Search for the cell housing the specified text and yield its (X, Y) center coordinate. 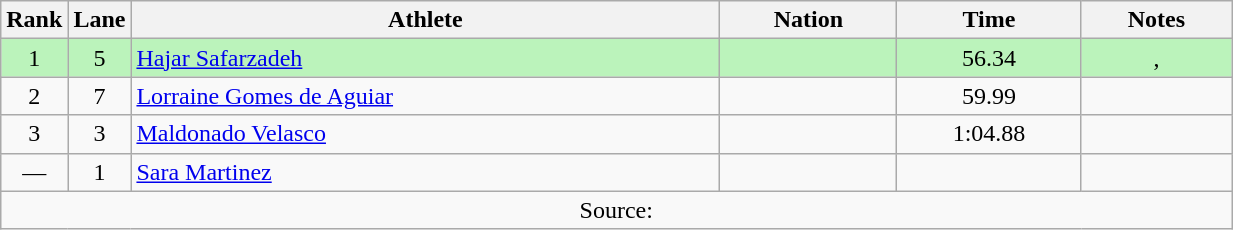
Rank (34, 20)
59.99 (989, 96)
5 (100, 58)
Maldonado Velasco (426, 134)
Lorraine Gomes de Aguiar (426, 96)
Athlete (426, 20)
Sara Martinez (426, 172)
Nation (808, 20)
Time (989, 20)
Hajar Safarzadeh (426, 58)
Lane (100, 20)
1:04.88 (989, 134)
Source: (616, 210)
2 (34, 96)
Notes (1156, 20)
, (1156, 58)
7 (100, 96)
56.34 (989, 58)
— (34, 172)
